Capture the cell that displays the provided text and extract its (X, Y) central coordinate. 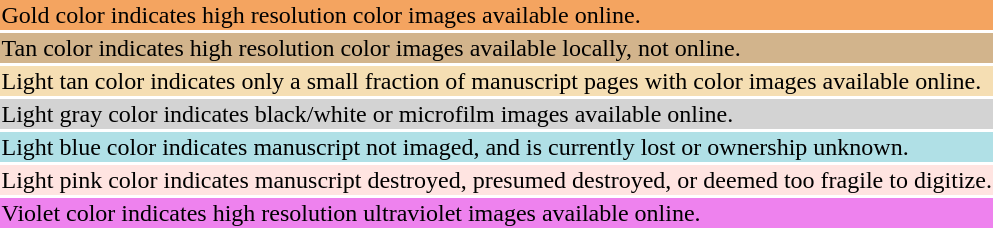
Gold color indicates high resolution color images available online. (496, 15)
Light blue color indicates manuscript not imaged, and is currently lost or ownership unknown. (496, 147)
Light gray color indicates black/white or microfilm images available online. (496, 114)
Light tan color indicates only a small fraction of manuscript pages with color images available online. (496, 81)
Tan color indicates high resolution color images available locally, not online. (496, 48)
Light pink color indicates manuscript destroyed, presumed destroyed, or deemed too fragile to digitize. (496, 180)
Violet color indicates high resolution ultraviolet images available online. (496, 213)
